Detect which cell encompasses the target text, then output its [x, y] center coordinate. 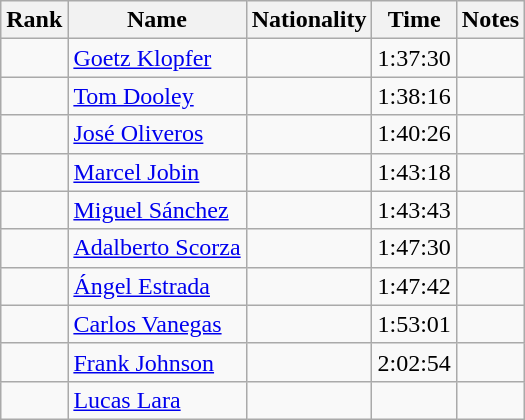
1:53:01 [414, 324]
Name [157, 20]
Lucas Lara [157, 400]
1:47:30 [414, 248]
1:40:26 [414, 134]
1:43:43 [414, 210]
Miguel Sánchez [157, 210]
José Oliveros [157, 134]
Tom Dooley [157, 96]
Goetz Klopfer [157, 58]
1:43:18 [414, 172]
Marcel Jobin [157, 172]
1:47:42 [414, 286]
1:38:16 [414, 96]
Frank Johnson [157, 362]
Notes [490, 20]
Time [414, 20]
Adalberto Scorza [157, 248]
Rank [34, 20]
1:37:30 [414, 58]
Nationality [309, 20]
2:02:54 [414, 362]
Ángel Estrada [157, 286]
Carlos Vanegas [157, 324]
